Scan for the cell matching the given text and deliver its [x, y] coordinate at center. 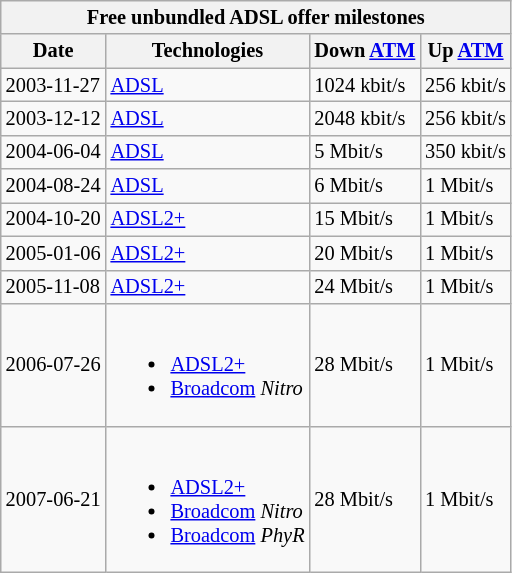
2003-11-27 [54, 85]
2003-12-12 [54, 118]
2006-07-26 [54, 364]
2005-01-06 [54, 253]
Down ATM [364, 51]
20 Mbit/s [364, 253]
Up ATM [466, 51]
2048 kbit/s [364, 118]
Free unbundled ADSL offer milestones [256, 17]
1024 kbit/s [364, 85]
2007-06-21 [54, 499]
ADSL2+Broadcom NitroBroadcom PhyR [208, 499]
15 Mbit/s [364, 219]
2004-06-04 [54, 152]
5 Mbit/s [364, 152]
Technologies [208, 51]
ADSL2+Broadcom Nitro [208, 364]
6 Mbit/s [364, 186]
350 kbit/s [466, 152]
Date [54, 51]
2004-10-20 [54, 219]
2005-11-08 [54, 287]
24 Mbit/s [364, 287]
2004-08-24 [54, 186]
